Find where the given text appears and provide that cell's center as (x, y) coordinate. 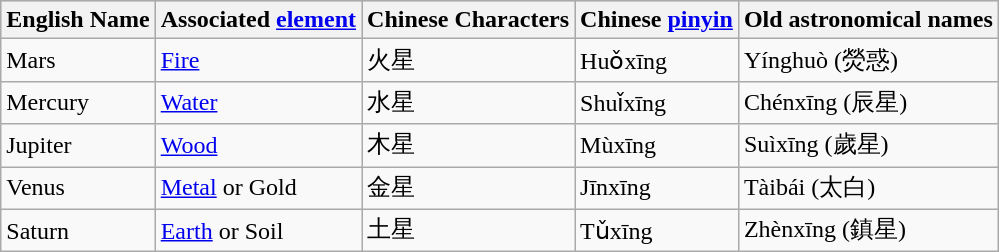
Chinese Characters (468, 20)
金星 (468, 188)
Fire (258, 60)
Mùxīng (657, 146)
Chinese pinyin (657, 20)
English Name (78, 20)
Jīnxīng (657, 188)
Venus (78, 188)
Chénxīng (辰星) (868, 102)
Yínghuò (熒惑) (868, 60)
Earth or Soil (258, 230)
火星 (468, 60)
Old astronomical names (868, 20)
Huǒxīng (657, 60)
水星 (468, 102)
Tàibái (太白) (868, 188)
Water (258, 102)
Metal or Gold (258, 188)
土星 (468, 230)
Jupiter (78, 146)
木星 (468, 146)
Associated element (258, 20)
Mercury (78, 102)
Zhènxīng (鎮星) (868, 230)
Suìxīng (歲星) (868, 146)
Tǔxīng (657, 230)
Mars (78, 60)
Wood (258, 146)
Shuǐxīng (657, 102)
Saturn (78, 230)
